Detect which cell encompasses the target text, then output its [X, Y] center coordinate. 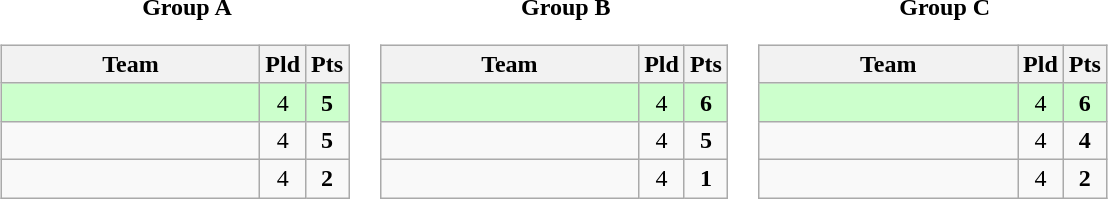
1 [706, 178]
